Output the [X, Y] coordinate of the center of the cell containing the given text.  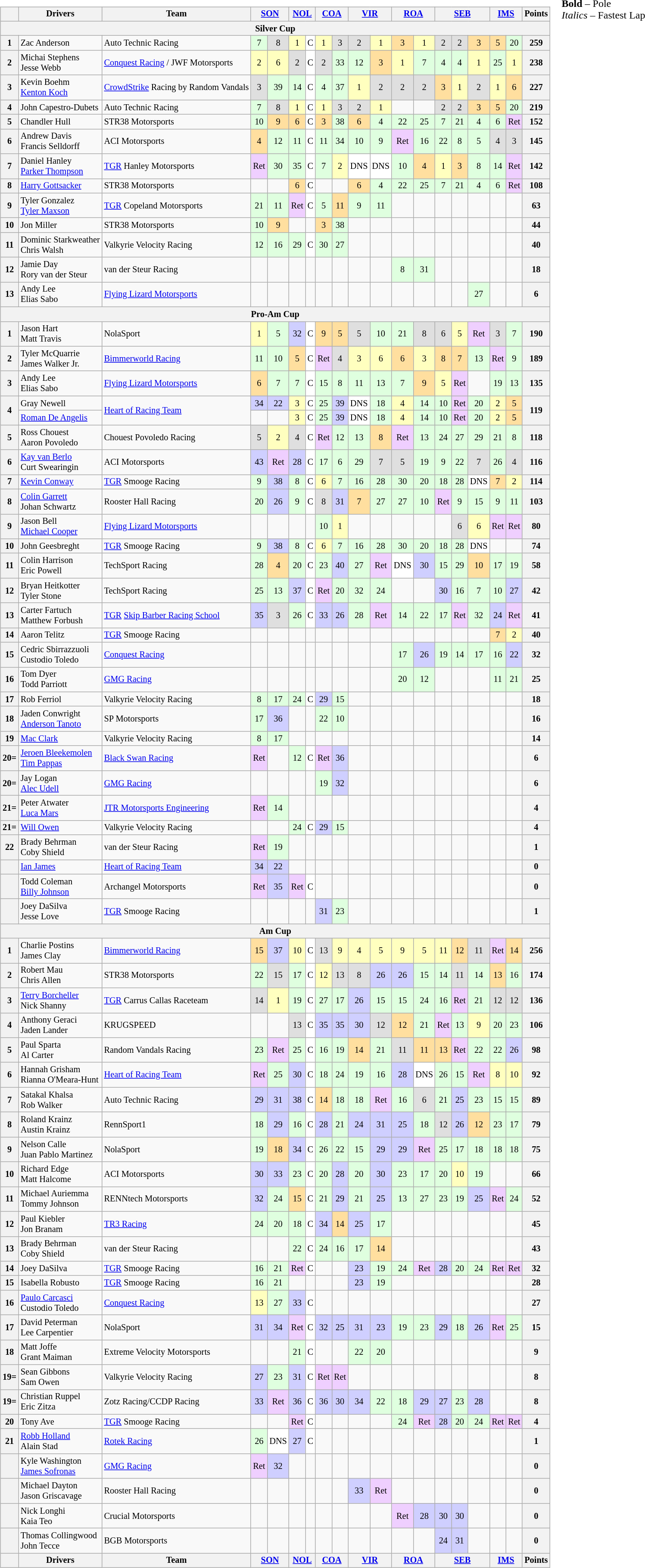
89 [536, 1100]
Andrew Davis Francis Selldorff [60, 141]
TGR Carrus Callas Raceteam [177, 1000]
145 [536, 141]
103 [536, 501]
Ian James [60, 867]
189 [536, 359]
Jay Logan Alec Udell [60, 783]
119 [536, 410]
Joey DaSilva Jesse Love [60, 912]
Paul Kiebler Jon Branam [60, 1224]
John Capestro-Dubets [60, 107]
TR3 Racing [177, 1224]
Robb Holland Alain Stad [60, 1441]
Dominic Starkweather Chris Walsh [60, 245]
TGR Hanley Motorsports [177, 166]
Jaden Conwright Anderson Tanoto [60, 719]
Michael Auriemma Tommy Johnson [60, 1199]
Zac Anderson [60, 43]
Random Vandals Racing [177, 1050]
75 [536, 1149]
Nelson Calle Juan Pablo Martinez [60, 1149]
Black Swan Racing [177, 758]
Will Owen [60, 828]
98 [536, 1050]
Terry Borcheller Nick Shanny [60, 1000]
259 [536, 43]
Kevin Boehm Kenton Koch [60, 87]
Charlie Postins James Clay [60, 951]
RennSport1 [177, 1125]
Kevin Conway [60, 482]
Isabella Robusto [60, 1283]
Archangel Motorsports [177, 887]
Matt Joffe Grant Maiman [60, 1352]
Extreme Velocity Motorsports [177, 1352]
135 [536, 383]
Michael Dayton Jason Griscavage [60, 1491]
Anthony Geraci Jaden Lander [60, 1025]
Colin Garrett Johan Schwartz [60, 501]
Paulo Carcasci Custodio Toledo [60, 1303]
Jeroen Bleekemolen Tim Pappas [60, 758]
Conquest Racing / JWF Motorsports [177, 63]
80 [536, 526]
Todd Coleman Billy Johnson [60, 887]
Silver Cup [275, 28]
Jason Hart Matt Travis [60, 334]
Paul Sparta Al Carter [60, 1050]
Colin Harrison Eric Powell [60, 566]
238 [536, 63]
Chandler Hull [60, 122]
Kay van Berlo Curt Swearingin [60, 462]
Satakal Khalsa Rob Walker [60, 1100]
190 [536, 334]
41 [536, 616]
Tom Dyer Todd Parriott [60, 680]
92 [536, 1075]
Gray Newell [60, 403]
CrowdStrike Racing by Random Vandals [177, 87]
Harry Gottsacker [60, 186]
Crucial Motorsports [177, 1516]
79 [536, 1125]
106 [536, 1025]
152 [536, 122]
Thomas Collingwood John Tecce [60, 1541]
118 [536, 437]
John Geesbreght [60, 546]
42 [536, 591]
114 [536, 482]
136 [536, 1000]
Christian Ruppel Eric Zitza [60, 1402]
Roland Krainz Austin Krainz [60, 1125]
Hannah Grisham Rianna O'Meara-Hunt [60, 1075]
63 [536, 205]
116 [536, 462]
Ross Chouest Aaron Povoledo [60, 437]
66 [536, 1174]
Rob Ferriol [60, 699]
Daniel Hanley Parker Thompson [60, 166]
44 [536, 225]
74 [536, 546]
Bryan Heitkotter Tyler Stone [60, 591]
Tyler Gonzalez Tyler Maxson [60, 205]
Jason Bell Michael Cooper [60, 526]
174 [536, 976]
Peter Atwater Luca Mars [60, 808]
David Peterman Lee Carpentier [60, 1328]
Mac Clark [60, 739]
JTR Motorsports Engineering [177, 808]
Chouest Povoledo Racing [177, 437]
142 [536, 166]
Nick Longhi Kaia Teo [60, 1516]
Jon Miller [60, 225]
58 [536, 566]
219 [536, 107]
KRUGSPEED [177, 1025]
108 [536, 186]
Am Cup [275, 931]
Tony Ave [60, 1422]
Carter Fartuch Matthew Forbush [60, 616]
Robert Mau Chris Allen [60, 976]
Richard Edge Matt Halcome [60, 1174]
Zotz Racing/CCDP Racing [177, 1402]
RENNtech Motorsports [177, 1199]
Michai Stephens Jesse Webb [60, 63]
52 [536, 1199]
Rotek Racing [177, 1441]
256 [536, 951]
227 [536, 87]
45 [536, 1224]
Joey DaSilva [60, 1269]
Pro-Am Cup [275, 314]
SP Motorsports [177, 719]
Kyle Washington James Sofronas [60, 1466]
TGR Copeland Motorsports [177, 205]
Aaron Telitz [60, 635]
Jamie Day Rory van der Steur [60, 270]
Roman De Angelis [60, 418]
BGB Motorsports [177, 1541]
Cedric Sbirrazzuoli Custodio Toledo [60, 655]
Sean Gibbons Sam Owen [60, 1377]
TGR Skip Barber Racing School [177, 616]
Tyler McQuarrie James Walker Jr. [60, 359]
